Scan for the cell matching the given text and deliver its [x, y] coordinate at center. 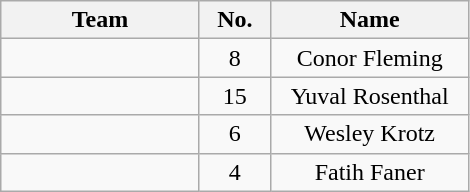
Conor Fleming [370, 58]
Wesley Krotz [370, 134]
No. [234, 20]
Yuval Rosenthal [370, 96]
4 [234, 172]
Fatih Faner [370, 172]
Team [100, 20]
6 [234, 134]
15 [234, 96]
8 [234, 58]
Name [370, 20]
